Detect which cell encompasses the target text, then output its [x, y] center coordinate. 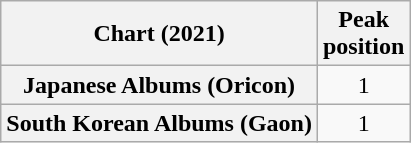
Chart (2021) [160, 34]
Peakposition [363, 34]
Japanese Albums (Oricon) [160, 85]
South Korean Albums (Gaon) [160, 123]
